From the cell containing the given text, extract its center point as (x, y) coordinate. 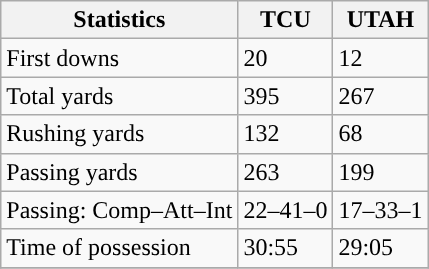
30:55 (286, 248)
TCU (286, 20)
68 (380, 134)
395 (286, 96)
20 (286, 58)
UTAH (380, 20)
12 (380, 58)
17–33–1 (380, 210)
199 (380, 172)
22–41–0 (286, 210)
Total yards (120, 96)
29:05 (380, 248)
263 (286, 172)
Passing: Comp–Att–Int (120, 210)
132 (286, 134)
Passing yards (120, 172)
Statistics (120, 20)
267 (380, 96)
Time of possession (120, 248)
Rushing yards (120, 134)
First downs (120, 58)
